Find where the given text appears and provide that cell's center as (X, Y) coordinate. 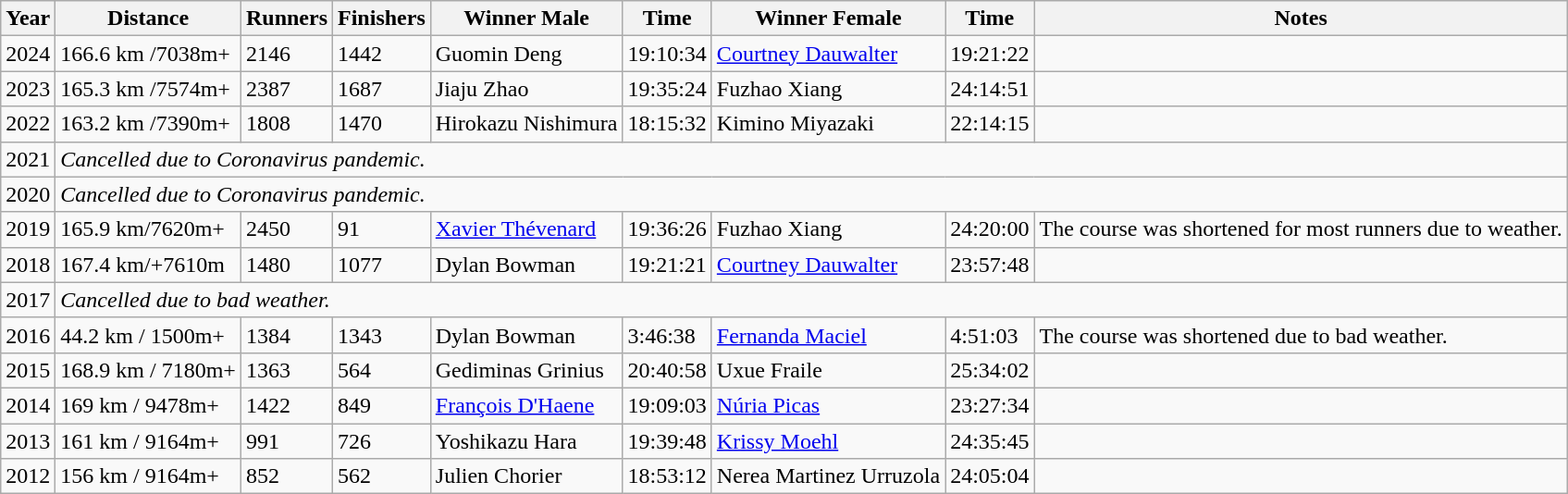
564 (382, 370)
Yoshikazu Hara (526, 441)
24:20:00 (990, 229)
562 (382, 476)
2022 (28, 124)
20:40:58 (667, 370)
Núria Picas (828, 405)
25:34:02 (990, 370)
Kimino Miyazaki (828, 124)
2014 (28, 405)
19:21:21 (667, 265)
François D'Haene (526, 405)
849 (382, 405)
169 km / 9478m+ (148, 405)
4:51:03 (990, 335)
Guomin Deng (526, 54)
44.2 km / 1500m+ (148, 335)
161 km / 9164m+ (148, 441)
1442 (382, 54)
1480 (287, 265)
23:57:48 (990, 265)
2387 (287, 89)
3:46:38 (667, 335)
156 km / 9164m+ (148, 476)
2017 (28, 300)
Fernanda Maciel (828, 335)
Winner Male (526, 19)
Winner Female (828, 19)
1363 (287, 370)
Year (28, 19)
19:10:34 (667, 54)
Cancelled due to bad weather. (811, 300)
Distance (148, 19)
24:35:45 (990, 441)
Notes (1301, 19)
Gediminas Grinius (526, 370)
852 (287, 476)
2013 (28, 441)
91 (382, 229)
1687 (382, 89)
2016 (28, 335)
Runners (287, 19)
23:27:34 (990, 405)
2015 (28, 370)
Uxue Fraile (828, 370)
167.4 km/+7610m (148, 265)
19:21:22 (990, 54)
2012 (28, 476)
Xavier Thévenard (526, 229)
19:35:24 (667, 89)
24:14:51 (990, 89)
2450 (287, 229)
165.3 km /7574m+ (148, 89)
22:14:15 (990, 124)
1077 (382, 265)
Finishers (382, 19)
1422 (287, 405)
2146 (287, 54)
2023 (28, 89)
2019 (28, 229)
726 (382, 441)
Nerea Martinez Urruzola (828, 476)
991 (287, 441)
19:09:03 (667, 405)
The course was shortened for most runners due to weather. (1301, 229)
19:36:26 (667, 229)
18:53:12 (667, 476)
18:15:32 (667, 124)
1808 (287, 124)
Jiaju Zhao (526, 89)
163.2 km /7390m+ (148, 124)
1343 (382, 335)
165.9 km/7620m+ (148, 229)
166.6 km /7038m+ (148, 54)
1470 (382, 124)
168.9 km / 7180m+ (148, 370)
The course was shortened due to bad weather. (1301, 335)
2020 (28, 194)
Hirokazu Nishimura (526, 124)
19:39:48 (667, 441)
1384 (287, 335)
2021 (28, 159)
24:05:04 (990, 476)
Krissy Moehl (828, 441)
Julien Chorier (526, 476)
2024 (28, 54)
2018 (28, 265)
